Pinpoint the cell where the given text exists, returning its (x, y) midpoint coordinate. 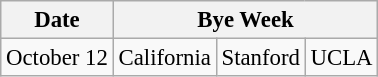
Stanford (260, 58)
UCLA (342, 58)
California (164, 58)
October 12 (57, 58)
Date (57, 20)
Bye Week (246, 20)
